From the cell containing the given text, extract its center point as (x, y) coordinate. 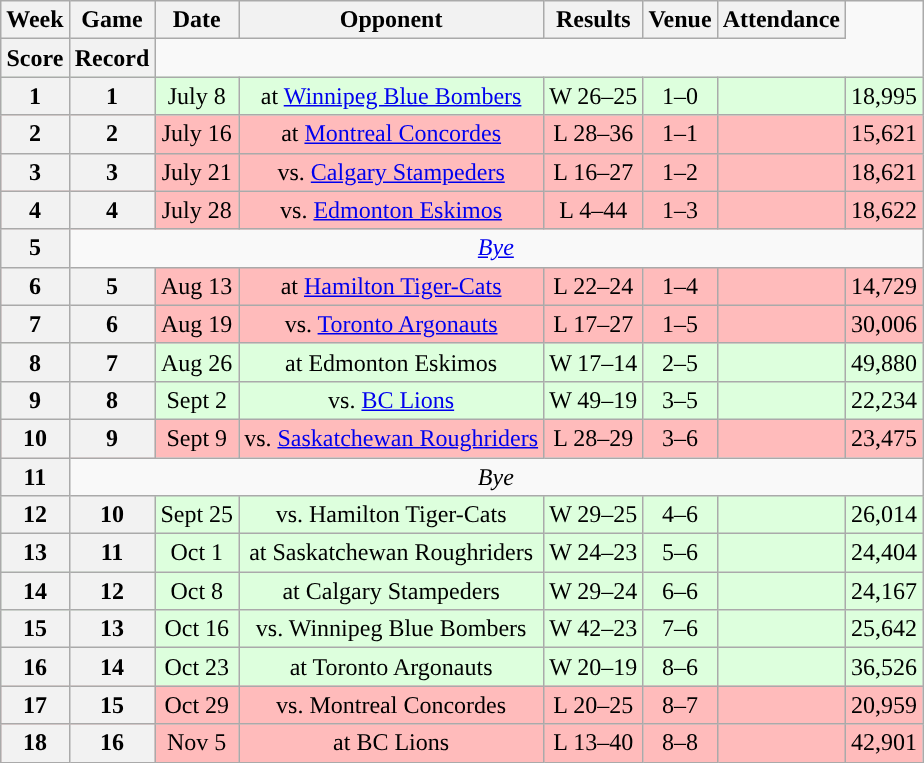
1–3 (680, 210)
vs. BC Lions (392, 400)
Opponent (392, 20)
L 22–24 (594, 286)
26,014 (884, 515)
3–6 (680, 438)
7–6 (680, 629)
8–8 (680, 743)
Oct 16 (197, 629)
vs. Calgary Stampeders (392, 172)
vs. Montreal Concordes (392, 705)
July 8 (197, 96)
W 49–19 (594, 400)
L 17–27 (594, 324)
Game (112, 20)
vs. Winnipeg Blue Bombers (392, 629)
at Winnipeg Blue Bombers (392, 96)
Week (35, 20)
Aug 13 (197, 286)
8–6 (680, 667)
July 21 (197, 172)
Aug 19 (197, 324)
4–6 (680, 515)
Oct 1 (197, 553)
L 16–27 (594, 172)
July 16 (197, 134)
Date (197, 20)
at Edmonton Eskimos (392, 362)
Oct 23 (197, 667)
23,475 (884, 438)
W 26–25 (594, 96)
at Montreal Concordes (392, 134)
15,621 (884, 134)
30,006 (884, 324)
L 13–40 (594, 743)
17 (35, 705)
W 24–23 (594, 553)
L 20–25 (594, 705)
20,959 (884, 705)
18,995 (884, 96)
L 28–29 (594, 438)
5–6 (680, 553)
8–7 (680, 705)
vs. Hamilton Tiger-Cats (392, 515)
3–5 (680, 400)
W 29–24 (594, 591)
vs. Edmonton Eskimos (392, 210)
at Calgary Stampeders (392, 591)
Sept 9 (197, 438)
vs. Toronto Argonauts (392, 324)
25,642 (884, 629)
1–0 (680, 96)
Nov 5 (197, 743)
6–6 (680, 591)
L 4–44 (594, 210)
Venue (680, 20)
18,622 (884, 210)
Attendance (781, 20)
Oct 8 (197, 591)
W 20–19 (594, 667)
Record (112, 58)
Results (594, 20)
at Toronto Argonauts (392, 667)
Sept 25 (197, 515)
18 (35, 743)
18,621 (884, 172)
July 28 (197, 210)
1–5 (680, 324)
1–4 (680, 286)
49,880 (884, 362)
14,729 (884, 286)
at BC Lions (392, 743)
Aug 26 (197, 362)
W 42–23 (594, 629)
24,167 (884, 591)
42,901 (884, 743)
Sept 2 (197, 400)
2–5 (680, 362)
at Saskatchewan Roughriders (392, 553)
at Hamilton Tiger-Cats (392, 286)
1–1 (680, 134)
W 29–25 (594, 515)
Oct 29 (197, 705)
Score (35, 58)
W 17–14 (594, 362)
36,526 (884, 667)
vs. Saskatchewan Roughriders (392, 438)
L 28–36 (594, 134)
1–2 (680, 172)
24,404 (884, 553)
22,234 (884, 400)
